Provide the (x, y) coordinate of the cell's center where the given text is located.  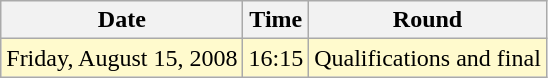
Round (428, 20)
Date (122, 20)
Friday, August 15, 2008 (122, 58)
Time (276, 20)
16:15 (276, 58)
Qualifications and final (428, 58)
